Provide the (X, Y) coordinate of the cell's center where the given text is located.  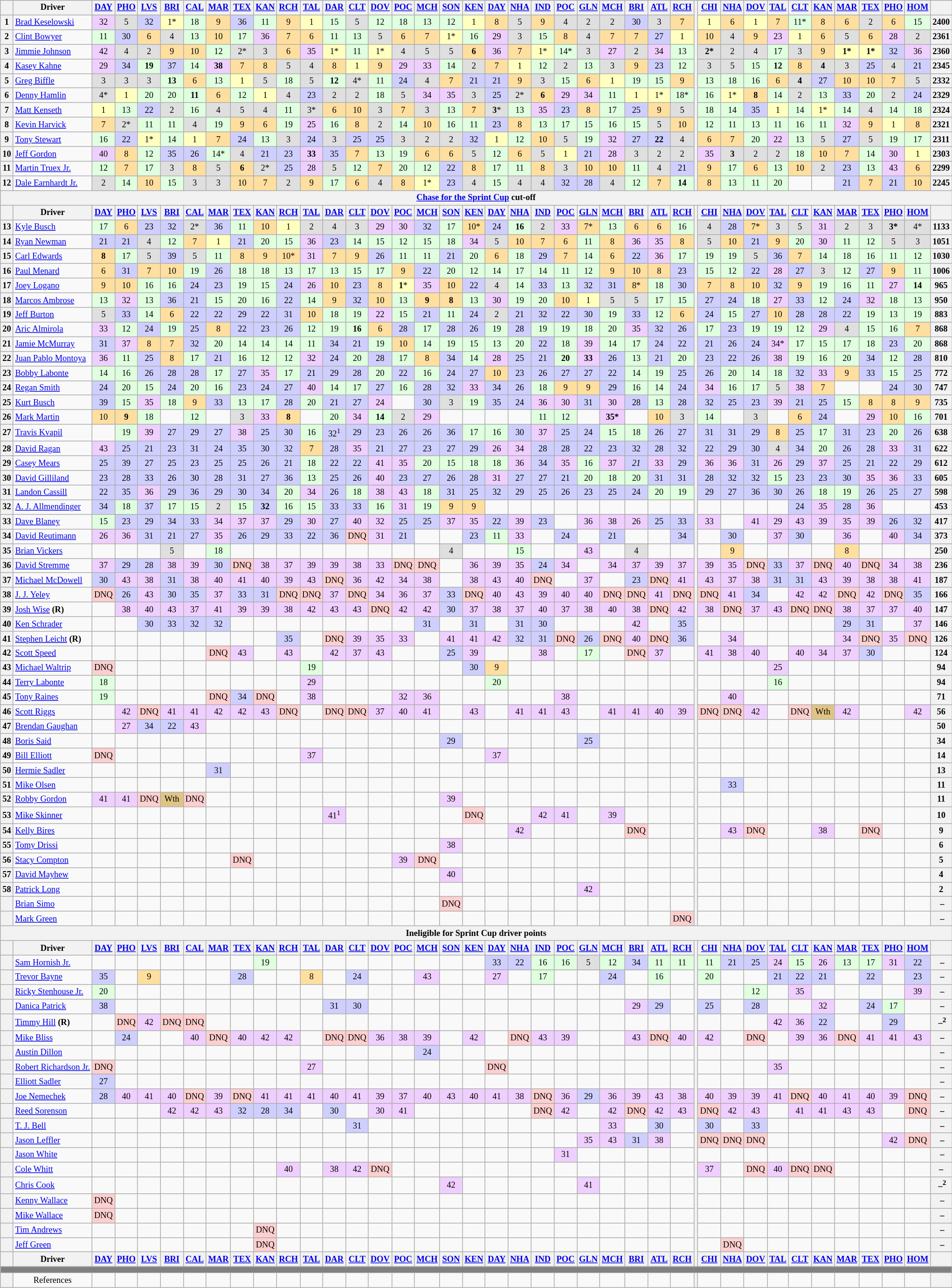
47 (7, 727)
Jimmie Johnson (52, 51)
2245 (941, 183)
2400 (941, 22)
Mike Bliss (52, 1038)
Sam Hornish Jr. (52, 963)
Tony Stewart (52, 139)
2329 (941, 95)
Jason White (52, 1155)
417 (941, 521)
Brian Simo (52, 904)
Jamie McMurray (52, 344)
18* (682, 95)
126 (941, 639)
2311 (941, 139)
2299 (941, 169)
147 (941, 609)
Tomy Drissi (52, 846)
605 (941, 478)
2361 (941, 37)
Chris Cook (52, 1185)
Mike Wallace (52, 1215)
Kevin Harvick (52, 125)
David Mayhew (52, 875)
166 (941, 595)
250 (941, 551)
Hermie Sadler (52, 770)
45 (7, 698)
Elliott Sadler (52, 1082)
Robby Gordon (52, 799)
Dave Blaney (52, 521)
Joe Nemechek (52, 1097)
49 (7, 755)
772 (941, 373)
638 (941, 433)
Patrick Long (52, 890)
Scott Riggs (52, 712)
701 (941, 417)
Cole Whitt (52, 1170)
735 (941, 403)
612 (941, 464)
Travis Kvapil (52, 433)
Clint Bowyer (52, 37)
965 (941, 285)
Bill Elliott (52, 755)
52 (7, 799)
883 (941, 315)
Boris Said (52, 741)
11* (800, 22)
David Gilliland (52, 478)
2332 (941, 81)
Paul Menard (52, 271)
124 (941, 654)
Mark Green (52, 919)
46 (7, 712)
950 (941, 300)
453 (941, 507)
53 (7, 815)
1051 (941, 242)
Mike Skinner (52, 815)
David Stremme (52, 565)
Kyle Busch (52, 227)
J. J. Yeley (52, 595)
Landon Cassill (52, 492)
1006 (941, 271)
Scott Speed (52, 654)
Jeff Burton (52, 315)
T. J. Bell (52, 1126)
Stephen Leicht (R) (52, 639)
236 (941, 565)
Carl Edwards (52, 256)
Jeff Green (52, 1245)
Martin Truex Jr. (52, 169)
References (52, 1281)
57 (7, 875)
Greg Biffle (52, 81)
Ryan Newman (52, 242)
71 (941, 698)
Joey Logano (52, 285)
622 (941, 449)
2324 (941, 110)
Brendan Gaughan (52, 727)
Dale Earnhardt Jr. (52, 183)
Reed Sorenson (52, 1111)
Kurt Busch (52, 403)
Austin Dillon (52, 1053)
David Reutimann (52, 536)
Mike Olsen (52, 785)
34* (778, 344)
Ricky Stenhouse Jr. (52, 991)
321 (335, 433)
1030 (941, 256)
Denny Hamlin (52, 95)
Kelly Bires (52, 831)
1133 (941, 227)
2345 (941, 66)
Brad Keselowski (52, 22)
Chase for the Sprint Cup cut-off (476, 198)
Jason Leffler (52, 1141)
Timmy Hill (R) (52, 1022)
48 (7, 741)
810 (941, 359)
58 (7, 890)
44 (7, 683)
54 (7, 831)
51 (7, 785)
Trevor Bayne (52, 977)
Mark Martin (52, 417)
373 (941, 536)
35* (612, 417)
Michael McDowell (52, 580)
Michael Waltrip (52, 668)
Jeff Gordon (52, 154)
411 (335, 815)
2321 (941, 125)
Marcos Ambrose (52, 300)
Robert Richardson Jr. (52, 1067)
8* (636, 285)
747 (941, 388)
Juan Pablo Montoya (52, 359)
Tim Andrews (52, 1230)
Ken Schrader (52, 624)
Stacy Compton (52, 860)
55 (7, 846)
Danica Patrick (52, 1006)
598 (941, 492)
David Ragan (52, 449)
Kasey Kahne (52, 66)
A. J. Allmendinger (52, 507)
Ineligible for Sprint Cup driver points (476, 934)
Aric Almirola (52, 329)
Regan Smith (52, 388)
2360 (941, 51)
2303 (941, 154)
146 (941, 624)
Matt Kenseth (52, 110)
Bobby Labonte (52, 373)
Kenny Wallace (52, 1201)
Casey Mears (52, 464)
Terry Labonte (52, 683)
187 (941, 580)
Brian Vickers (52, 551)
Josh Wise (R) (52, 609)
Tony Raines (52, 698)
